Extract the [x, y] coordinate from the center of the cell holding the provided text.  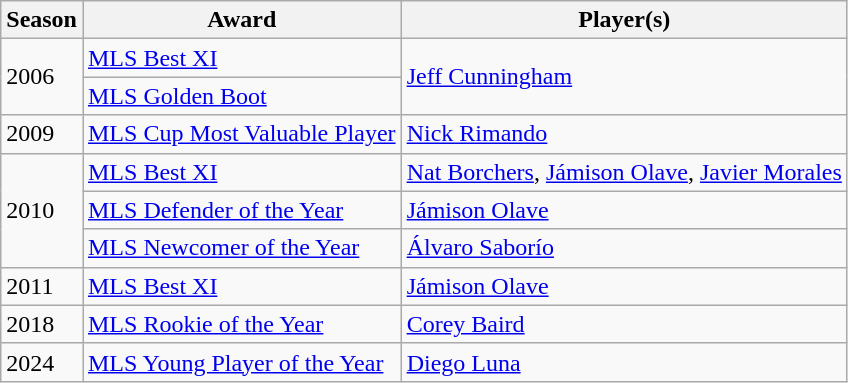
2011 [42, 286]
Nick Rimando [624, 134]
Nat Borchers, Jámison Olave, Javier Morales [624, 172]
Álvaro Saborío [624, 248]
Jeff Cunningham [624, 77]
MLS Golden Boot [242, 96]
Diego Luna [624, 362]
MLS Young Player of the Year [242, 362]
2006 [42, 77]
MLS Cup Most Valuable Player [242, 134]
Season [42, 20]
Player(s) [624, 20]
MLS Rookie of the Year [242, 324]
2010 [42, 210]
Corey Baird [624, 324]
2009 [42, 134]
2024 [42, 362]
MLS Newcomer of the Year [242, 248]
Award [242, 20]
MLS Defender of the Year [242, 210]
2018 [42, 324]
